Output the (X, Y) coordinate of the center of the cell containing the given text.  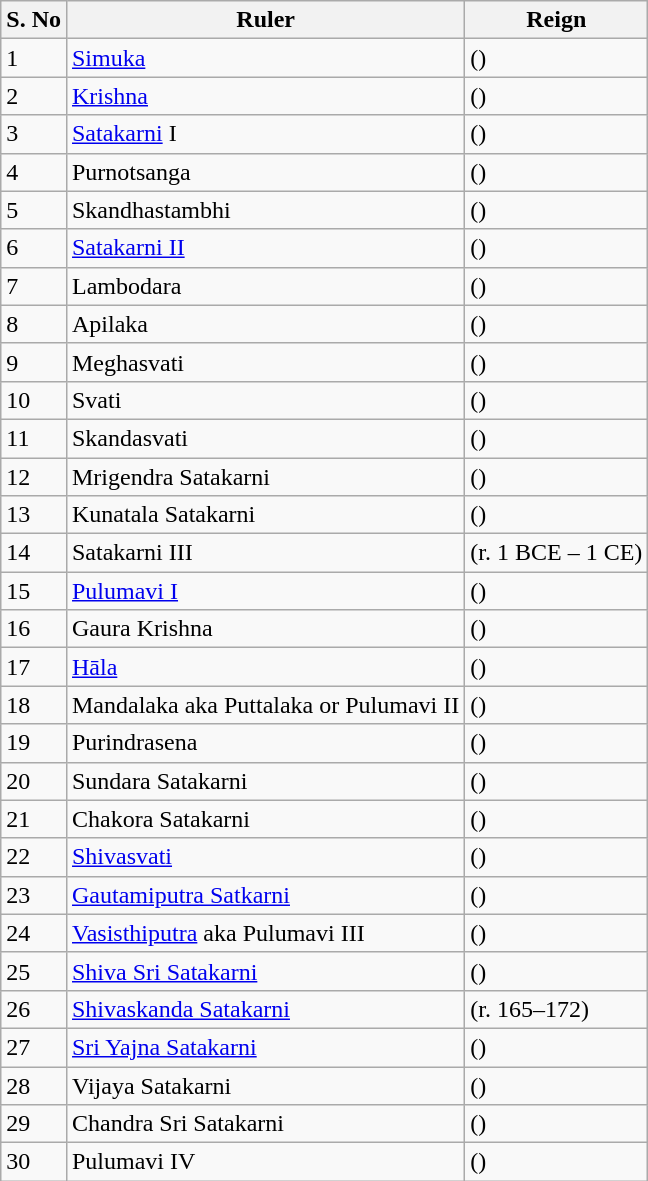
Hāla (265, 667)
9 (34, 362)
25 (34, 971)
(r. 165–172) (556, 1009)
Mandalaka aka Puttalaka or Pulumavi II (265, 705)
Shivaskanda Satakarni (265, 1009)
Chandra Sri Satakarni (265, 1124)
4 (34, 172)
Shivasvati (265, 857)
Pulumavi I (265, 591)
Mrigendra Satakarni (265, 477)
1 (34, 58)
Vasisthiputra aka Pulumavi III (265, 933)
30 (34, 1162)
Satakarni II (265, 248)
15 (34, 591)
26 (34, 1009)
3 (34, 134)
7 (34, 286)
28 (34, 1085)
27 (34, 1047)
Ruler (265, 20)
Lambodara (265, 286)
Apilaka (265, 324)
Sri Yajna Satakarni (265, 1047)
Svati (265, 400)
13 (34, 515)
Satakarni III (265, 553)
Purnotsanga (265, 172)
14 (34, 553)
10 (34, 400)
Meghasvati (265, 362)
12 (34, 477)
22 (34, 857)
21 (34, 819)
18 (34, 705)
24 (34, 933)
Satakarni I (265, 134)
Gaura Krishna (265, 629)
Simuka (265, 58)
Kunatala Satakarni (265, 515)
(r. 1 BCE – 1 CE) (556, 553)
Chakora Satakarni (265, 819)
Skandhastambhi (265, 210)
Reign (556, 20)
S. No (34, 20)
2 (34, 96)
Shiva Sri Satakarni (265, 971)
Gautamiputra Satkarni (265, 895)
5 (34, 210)
20 (34, 781)
Sundara Satakarni (265, 781)
29 (34, 1124)
19 (34, 743)
11 (34, 438)
Krishna (265, 96)
16 (34, 629)
Vijaya Satakarni (265, 1085)
8 (34, 324)
17 (34, 667)
Purindrasena (265, 743)
23 (34, 895)
Skandasvati (265, 438)
Pulumavi IV (265, 1162)
6 (34, 248)
